Determine the [X, Y] coordinate at the center of the cell enclosing the given text.  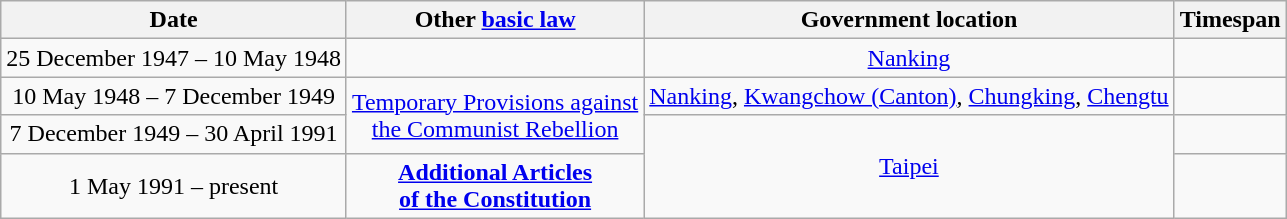
7 December 1949 – 30 April 1991 [174, 134]
Nanking, Kwangchow (Canton), Chungking, Chengtu [909, 96]
Temporary Provisions againstthe Communist Rebellion [494, 115]
Timespan [1230, 20]
1 May 1991 – present [174, 186]
Government location [909, 20]
Taipei [909, 166]
Nanking [909, 58]
Other basic law [494, 20]
Date [174, 20]
25 December 1947 – 10 May 1948 [174, 58]
10 May 1948 – 7 December 1949 [174, 96]
Additional Articlesof the Constitution [494, 186]
